Search for the cell housing the specified text and yield its (X, Y) center coordinate. 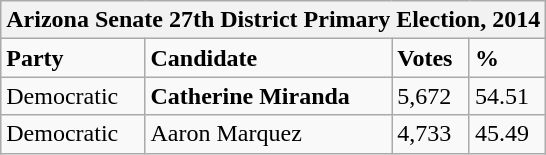
Arizona Senate 27th District Primary Election, 2014 (274, 20)
Aaron Marquez (268, 134)
Votes (431, 58)
54.51 (507, 96)
Catherine Miranda (268, 96)
5,672 (431, 96)
Candidate (268, 58)
Party (73, 58)
4,733 (431, 134)
45.49 (507, 134)
% (507, 58)
